Provide the (x, y) coordinate of the cell's center where the given text is located.  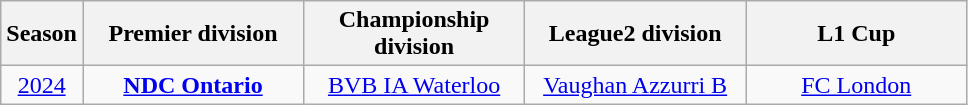
League2 division (636, 34)
Season (42, 34)
FC London (856, 85)
Premier division (192, 34)
L1 Cup (856, 34)
NDC Ontario (192, 85)
Vaughan Azzurri B (636, 85)
BVB IA Waterloo (414, 85)
Championship division (414, 34)
2024 (42, 85)
